Return (x, y) of the center of cell containing provided text 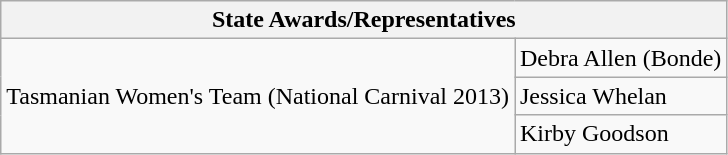
Jessica Whelan (620, 96)
Debra Allen (Bonde) (620, 58)
State Awards/Representatives (364, 20)
Kirby Goodson (620, 134)
Tasmanian Women's Team (National Carnival 2013) (258, 96)
